Extract the (X, Y) coordinate from the center of the cell holding the provided text.  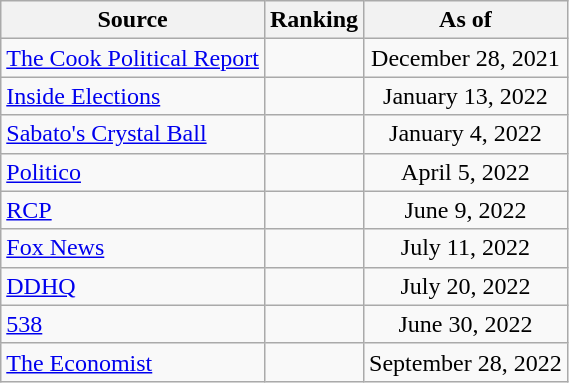
April 5, 2022 (466, 172)
January 13, 2022 (466, 96)
July 11, 2022 (466, 248)
Ranking (314, 20)
The Economist (133, 362)
June 30, 2022 (466, 324)
RCP (133, 210)
December 28, 2021 (466, 58)
Fox News (133, 248)
538 (133, 324)
June 9, 2022 (466, 210)
Inside Elections (133, 96)
September 28, 2022 (466, 362)
DDHQ (133, 286)
January 4, 2022 (466, 134)
As of (466, 20)
Politico (133, 172)
July 20, 2022 (466, 286)
The Cook Political Report (133, 58)
Sabato's Crystal Ball (133, 134)
Source (133, 20)
